Return the (X, Y) coordinate for the center point of the cell that contains the specified text.  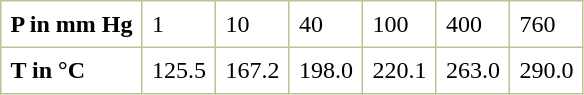
290.0 (547, 70)
1 (179, 24)
T in °C (72, 70)
100 (400, 24)
220.1 (400, 70)
198.0 (326, 70)
P in mm Hg (72, 24)
760 (547, 24)
263.0 (473, 70)
167.2 (253, 70)
400 (473, 24)
40 (326, 24)
10 (253, 24)
125.5 (179, 70)
